Extract the [X, Y] coordinate from the center of the cell holding the provided text.  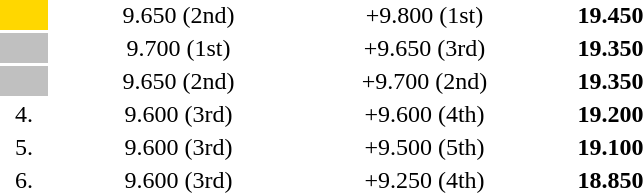
+9.600 (4th) [424, 114]
+9.700 (2nd) [424, 81]
+9.650 (3rd) [424, 48]
4. [24, 114]
5. [24, 147]
9.700 (1st) [178, 48]
+9.800 (1st) [424, 15]
+9.500 (5th) [424, 147]
